Output the (x, y) coordinate of the center of the cell containing the given text.  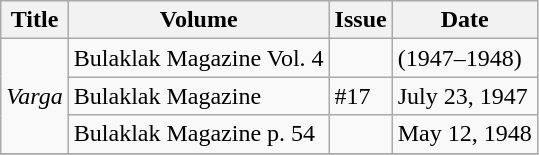
Volume (198, 20)
Title (35, 20)
Issue (360, 20)
Bulaklak Magazine (198, 96)
Bulaklak Magazine Vol. 4 (198, 58)
(1947–1948) (464, 58)
#17 (360, 96)
Date (464, 20)
Varga (35, 96)
July 23, 1947 (464, 96)
May 12, 1948 (464, 134)
Bulaklak Magazine p. 54 (198, 134)
